Determine the (x, y) coordinate at the center of the cell enclosing the given text.  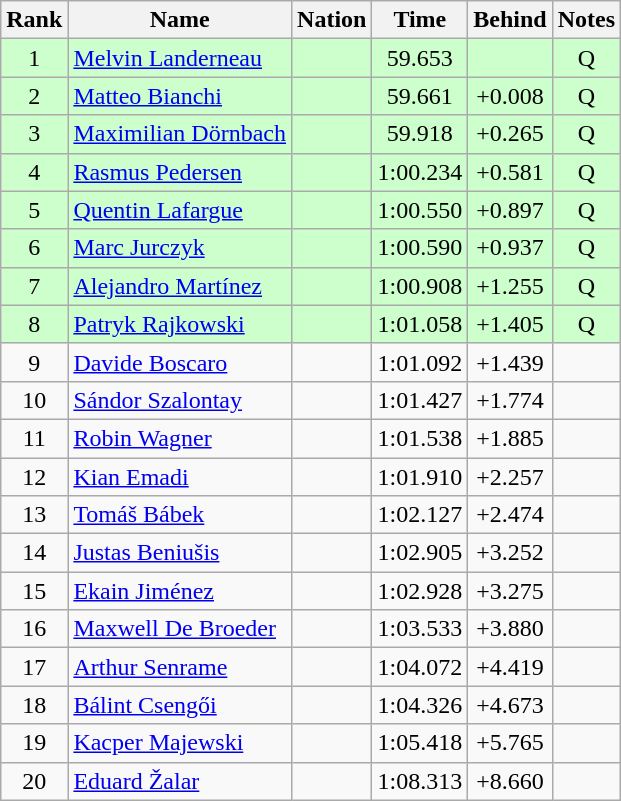
1:04.326 (420, 705)
+0.008 (510, 96)
1:08.313 (420, 781)
1:03.533 (420, 629)
8 (34, 324)
Sándor Szalontay (180, 400)
13 (34, 515)
Nation (332, 20)
Notes (586, 20)
Kian Emadi (180, 477)
Patryk Rajkowski (180, 324)
9 (34, 362)
59.661 (420, 96)
1:05.418 (420, 743)
Marc Jurczyk (180, 248)
1:00.234 (420, 172)
19 (34, 743)
Maxwell De Broeder (180, 629)
10 (34, 400)
+4.419 (510, 667)
1:01.092 (420, 362)
+0.897 (510, 210)
Ekain Jiménez (180, 591)
59.918 (420, 134)
1:01.058 (420, 324)
Melvin Landerneau (180, 58)
15 (34, 591)
+3.880 (510, 629)
+8.660 (510, 781)
Eduard Žalar (180, 781)
4 (34, 172)
Quentin Lafargue (180, 210)
Maximilian Dörnbach (180, 134)
Davide Boscaro (180, 362)
7 (34, 286)
17 (34, 667)
1 (34, 58)
+5.765 (510, 743)
1:00.590 (420, 248)
+0.581 (510, 172)
Bálint Csengői (180, 705)
Matteo Bianchi (180, 96)
Alejandro Martínez (180, 286)
1:02.905 (420, 553)
6 (34, 248)
1:00.550 (420, 210)
Arthur Senrame (180, 667)
+2.474 (510, 515)
+1.885 (510, 438)
+1.255 (510, 286)
+1.405 (510, 324)
+2.257 (510, 477)
2 (34, 96)
Justas Beniušis (180, 553)
Rasmus Pedersen (180, 172)
+0.937 (510, 248)
Tomáš Bábek (180, 515)
18 (34, 705)
Robin Wagner (180, 438)
14 (34, 553)
+3.275 (510, 591)
20 (34, 781)
1:01.910 (420, 477)
1:04.072 (420, 667)
+3.252 (510, 553)
1:01.427 (420, 400)
5 (34, 210)
16 (34, 629)
+1.774 (510, 400)
+4.673 (510, 705)
1:02.928 (420, 591)
1:00.908 (420, 286)
1:02.127 (420, 515)
Rank (34, 20)
59.653 (420, 58)
Behind (510, 20)
11 (34, 438)
+0.265 (510, 134)
1:01.538 (420, 438)
Name (180, 20)
12 (34, 477)
Time (420, 20)
+1.439 (510, 362)
Kacper Majewski (180, 743)
3 (34, 134)
